Pinpoint the cell where the given text exists, returning its (X, Y) midpoint coordinate. 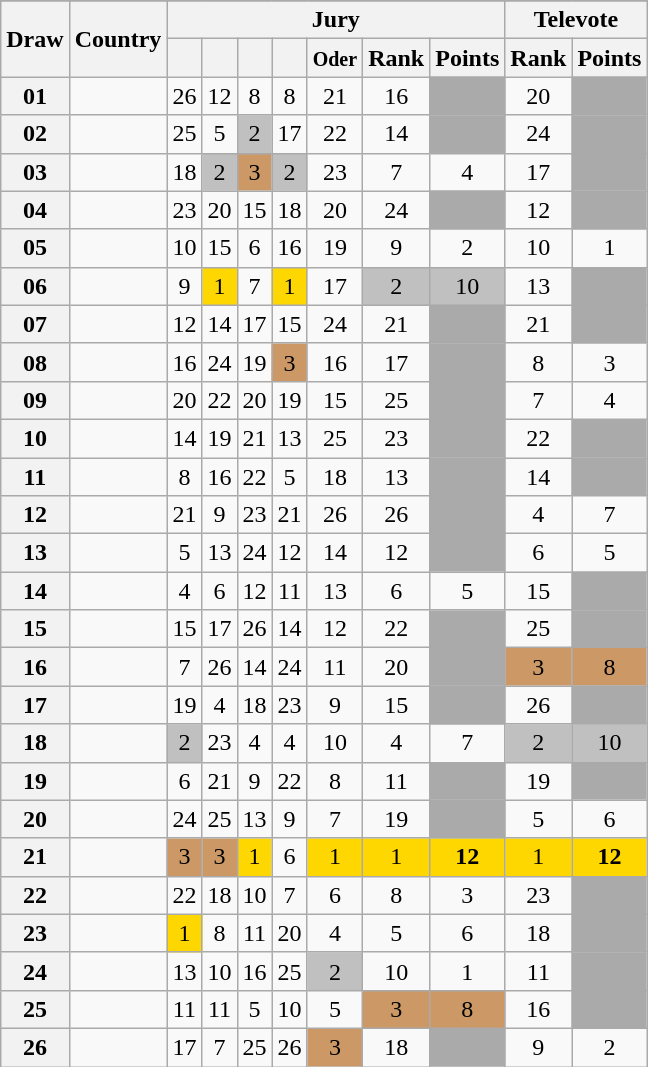
09 (35, 400)
Country (118, 39)
Televote (576, 20)
Jury (336, 20)
02 (35, 134)
05 (35, 248)
01 (35, 96)
Draw (35, 39)
04 (35, 210)
Oder (335, 58)
03 (35, 172)
08 (35, 362)
07 (35, 324)
06 (35, 286)
